Scan for the cell matching the given text and deliver its [X, Y] coordinate at center. 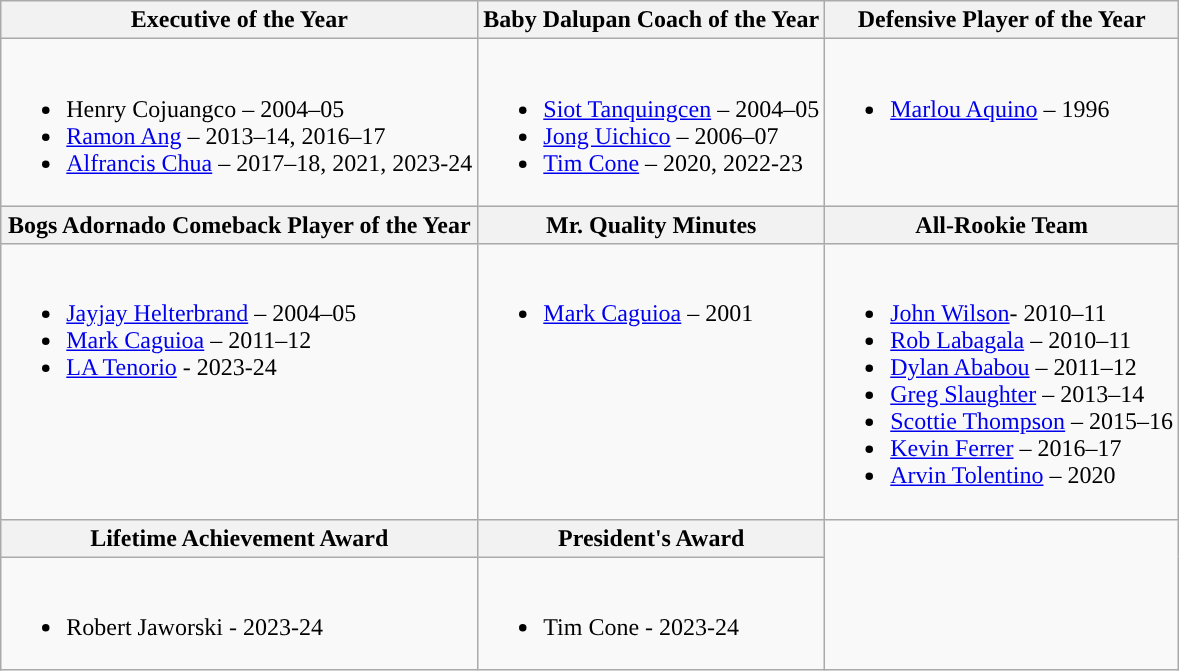
Siot Tanquingcen – 2004–05Jong Uichico – 2006–07Tim Cone – 2020, 2022-23 [652, 122]
Baby Dalupan Coach of the Year [652, 20]
Lifetime Achievement Award [240, 538]
Defensive Player of the Year [1002, 20]
All-Rookie Team [1002, 225]
Henry Cojuangco – 2004–05Ramon Ang – 2013–14, 2016–17Alfrancis Chua – 2017–18, 2021, 2023-24 [240, 122]
Jayjay Helterbrand – 2004–05Mark Caguioa – 2011–12LA Tenorio - 2023-24 [240, 382]
Executive of the Year [240, 20]
Bogs Adornado Comeback Player of the Year [240, 225]
Tim Cone - 2023-24 [652, 614]
Mr. Quality Minutes [652, 225]
Marlou Aquino – 1996 [1002, 122]
Mark Caguioa – 2001 [652, 382]
Robert Jaworski - 2023-24 [240, 614]
President's Award [652, 538]
